Return [x, y] of the center of cell containing provided text 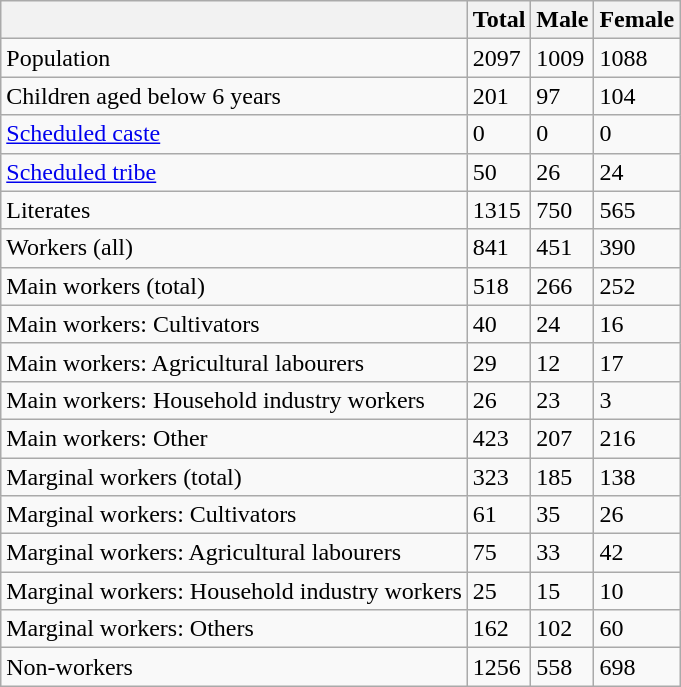
216 [637, 438]
Marginal workers (total) [234, 477]
97 [562, 96]
201 [499, 96]
17 [637, 362]
323 [499, 477]
Workers (all) [234, 248]
3 [637, 400]
207 [562, 438]
Main workers: Cultivators [234, 324]
162 [499, 629]
252 [637, 286]
35 [562, 515]
266 [562, 286]
1088 [637, 58]
138 [637, 477]
Marginal workers: Cultivators [234, 515]
60 [637, 629]
Main workers: Agricultural labourers [234, 362]
12 [562, 362]
16 [637, 324]
390 [637, 248]
50 [499, 172]
185 [562, 477]
Children aged below 6 years [234, 96]
1315 [499, 210]
Main workers: Household industry workers [234, 400]
698 [637, 667]
Population [234, 58]
Main workers: Other [234, 438]
Scheduled caste [234, 134]
423 [499, 438]
25 [499, 591]
10 [637, 591]
Marginal workers: Household industry workers [234, 591]
2097 [499, 58]
15 [562, 591]
61 [499, 515]
Main workers (total) [234, 286]
Marginal workers: Others [234, 629]
Female [637, 20]
565 [637, 210]
Male [562, 20]
Marginal workers: Agricultural labourers [234, 553]
Literates [234, 210]
1256 [499, 667]
42 [637, 553]
102 [562, 629]
75 [499, 553]
451 [562, 248]
104 [637, 96]
23 [562, 400]
40 [499, 324]
29 [499, 362]
841 [499, 248]
750 [562, 210]
1009 [562, 58]
518 [499, 286]
Total [499, 20]
33 [562, 553]
558 [562, 667]
Non-workers [234, 667]
Scheduled tribe [234, 172]
